Provide the [x, y] coordinate of the cell's center where the given text is located.  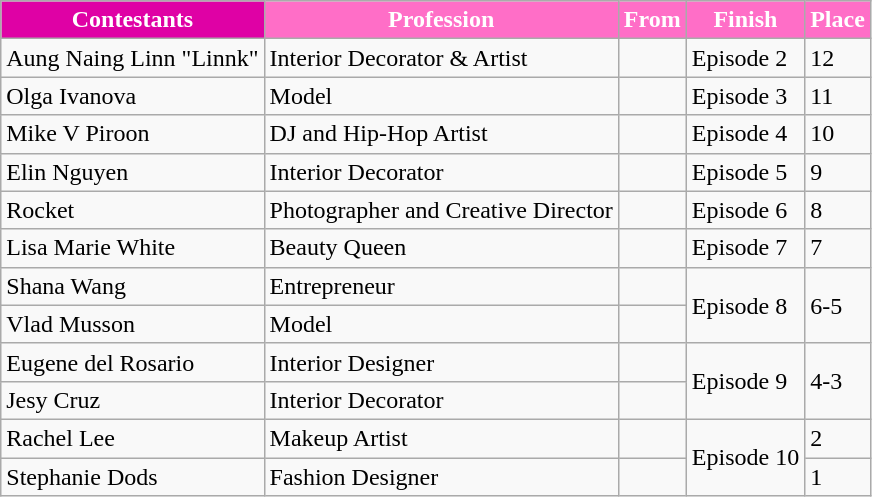
9 [838, 172]
Episode 4 [745, 134]
Place [838, 20]
11 [838, 96]
10 [838, 134]
7 [838, 248]
Beauty Queen [441, 248]
Episode 7 [745, 248]
8 [838, 210]
Episode 8 [745, 305]
Episode 9 [745, 381]
DJ and Hip-Hop Artist [441, 134]
6-5 [838, 305]
Fashion Designer [441, 477]
12 [838, 58]
Jesy Cruz [132, 400]
2 [838, 438]
Episode 3 [745, 96]
Aung Naing Linn "Linnk" [132, 58]
Episode 5 [745, 172]
Interior Designer [441, 362]
Olga Ivanova [132, 96]
Lisa Marie White [132, 248]
Episode 2 [745, 58]
Shana Wang [132, 286]
Episode 10 [745, 457]
1 [838, 477]
Photographer and Creative Director [441, 210]
Stephanie Dods [132, 477]
Rachel Lee [132, 438]
Makeup Artist [441, 438]
Elin Nguyen [132, 172]
Entrepreneur [441, 286]
Finish [745, 20]
Mike V Piroon [132, 134]
Eugene del Rosario [132, 362]
Interior Decorator & Artist [441, 58]
From [652, 20]
Contestants [132, 20]
Profession [441, 20]
4-3 [838, 381]
Rocket [132, 210]
Episode 6 [745, 210]
Vlad Musson [132, 324]
